Scan for the cell matching the given text and deliver its (x, y) coordinate at center. 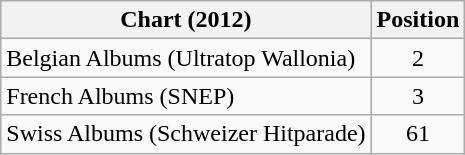
Belgian Albums (Ultratop Wallonia) (186, 58)
French Albums (SNEP) (186, 96)
3 (418, 96)
Swiss Albums (Schweizer Hitparade) (186, 134)
Chart (2012) (186, 20)
2 (418, 58)
61 (418, 134)
Position (418, 20)
